Return (x, y) of the center of cell containing provided text 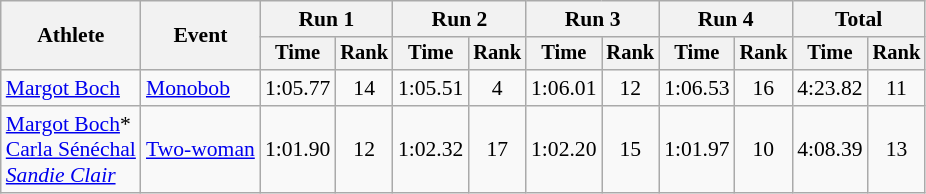
4:08.39 (830, 150)
Monobob (200, 88)
4:23.82 (830, 88)
Run 4 (726, 19)
Two-woman (200, 150)
11 (897, 88)
1:01.90 (298, 150)
Run 1 (326, 19)
4 (497, 88)
Run 2 (460, 19)
1:02.32 (430, 150)
Margot Boch*Carla SénéchalSandie Clair (71, 150)
15 (631, 150)
Event (200, 36)
16 (764, 88)
14 (364, 88)
Run 3 (592, 19)
1:02.20 (564, 150)
17 (497, 150)
1:06.53 (696, 88)
Margot Boch (71, 88)
13 (897, 150)
1:05.51 (430, 88)
1:05.77 (298, 88)
1:06.01 (564, 88)
1:01.97 (696, 150)
Total (858, 19)
Athlete (71, 36)
10 (764, 150)
